Detect which cell encompasses the target text, then output its (x, y) center coordinate. 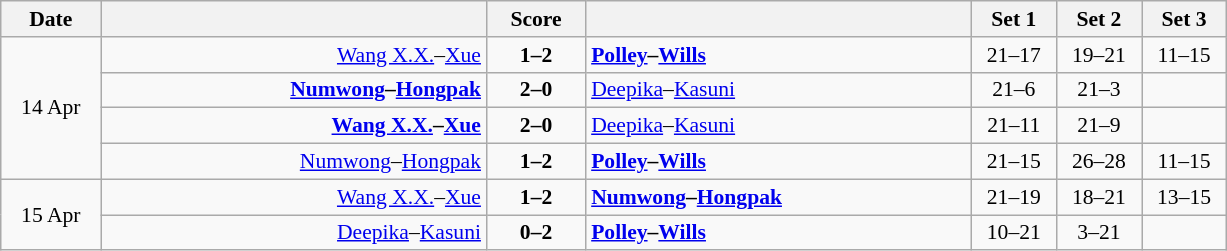
21–17 (1014, 55)
Set 2 (1098, 19)
10–21 (1014, 233)
21–9 (1098, 126)
18–21 (1098, 197)
14 Apr (51, 108)
21–15 (1014, 162)
26–28 (1098, 162)
Set 3 (1184, 19)
21–6 (1014, 90)
21–11 (1014, 126)
Date (51, 19)
3–21 (1098, 233)
21–19 (1014, 197)
15 Apr (51, 214)
19–21 (1098, 55)
0–2 (536, 233)
13–15 (1184, 197)
Set 1 (1014, 19)
21–3 (1098, 90)
Score (536, 19)
